Detect which cell encompasses the target text, then output its [X, Y] center coordinate. 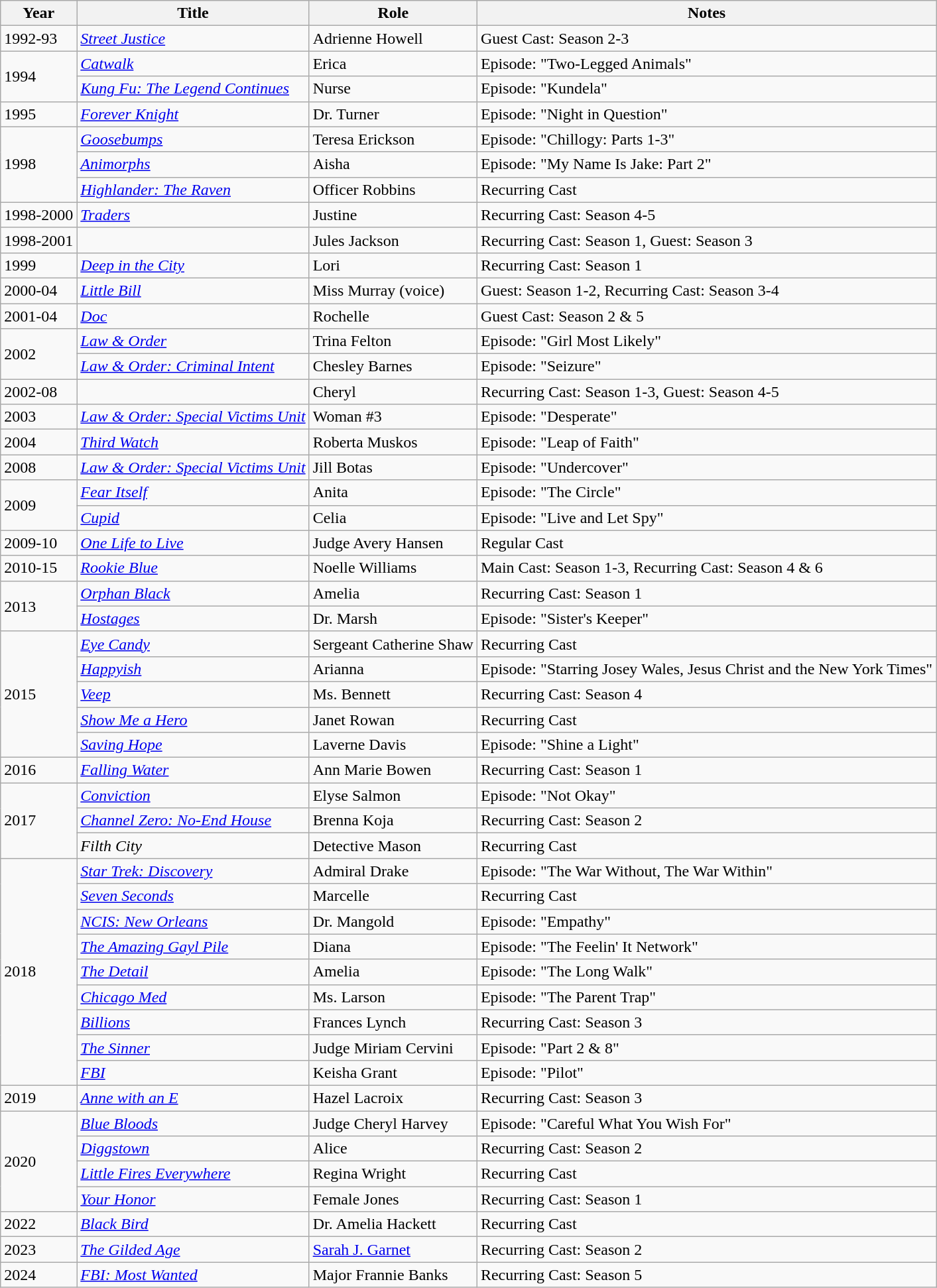
Highlander: The Raven [193, 190]
Star Trek: Discovery [193, 871]
Celia [393, 518]
Detective Mason [393, 846]
The Sinner [193, 1047]
Chesley Barnes [393, 367]
Traders [193, 215]
Aisha [393, 164]
Hostages [193, 618]
Recurring Cast: Season 4 [706, 694]
Falling Water [193, 770]
Ann Marie Bowen [393, 770]
Seven Seconds [193, 896]
Episode: "Two-Legged Animals" [706, 64]
2008 [38, 467]
2016 [38, 770]
2009 [38, 505]
Episode: "The Parent Trap" [706, 997]
Your Honor [193, 1199]
Notes [706, 13]
Goosebumps [193, 139]
FBI [193, 1073]
Janet Rowan [393, 719]
Episode: "Undercover" [706, 467]
Major Frannie Banks [393, 1275]
Arianna [393, 669]
Cheryl [393, 392]
2002-08 [38, 392]
Channel Zero: No-End House [193, 821]
Episode: "Starring Josey Wales, Jesus Christ and the New York Times" [706, 669]
Anne with an E [193, 1098]
Nurse [393, 89]
Ms. Bennett [393, 694]
Rochelle [393, 316]
Episode: "The Feelin' It Network" [706, 947]
Catwalk [193, 64]
Hazel Lacroix [393, 1098]
Recurring Cast: Season 1, Guest: Season 3 [706, 240]
1998-2001 [38, 240]
Trina Felton [393, 341]
Little Fires Everywhere [193, 1174]
Regina Wright [393, 1174]
Dr. Mangold [393, 921]
2004 [38, 442]
Brenna Koja [393, 821]
2002 [38, 354]
Dr. Amelia Hackett [393, 1224]
Role [393, 13]
2003 [38, 417]
Blue Bloods [193, 1124]
One Life to Live [193, 543]
Episode: "Careful What You Wish For" [706, 1124]
Admiral Drake [393, 871]
Happyish [193, 669]
The Detail [193, 972]
Miss Murray (voice) [393, 290]
Law & Order [193, 341]
2020 [38, 1161]
Kung Fu: The Legend Continues [193, 89]
2022 [38, 1224]
Diana [393, 947]
Episode: "Kundela" [706, 89]
Episode: "Not Okay" [706, 795]
Woman #3 [393, 417]
Guest Cast: Season 2 & 5 [706, 316]
Female Jones [393, 1199]
Frances Lynch [393, 1022]
Episode: "My Name Is Jake: Part 2" [706, 164]
Episode: "Leap of Faith" [706, 442]
Episode: "Night in Question" [706, 114]
Dr. Marsh [393, 618]
Episode: "Desperate" [706, 417]
1994 [38, 76]
Sergeant Catherine Shaw [393, 644]
2013 [38, 606]
Cupid [193, 518]
Show Me a Hero [193, 719]
Jules Jackson [393, 240]
Teresa Erickson [393, 139]
Episode: "Shine a Light" [706, 745]
Diggstown [193, 1149]
Marcelle [393, 896]
Laverne Davis [393, 745]
Episode: "Chillogy: Parts 1-3" [706, 139]
Adrienne Howell [393, 38]
2018 [38, 972]
Fear Itself [193, 493]
Deep in the City [193, 265]
Chicago Med [193, 997]
Title [193, 13]
Episode: "The Circle" [706, 493]
Episode: "Sister's Keeper" [706, 618]
Orphan Black [193, 593]
The Amazing Gayl Pile [193, 947]
Year [38, 13]
2001-04 [38, 316]
Regular Cast [706, 543]
Recurring Cast: Season 1-3, Guest: Season 4-5 [706, 392]
Recurring Cast: Season 4-5 [706, 215]
Roberta Muskos [393, 442]
Main Cast: Season 1-3, Recurring Cast: Season 4 & 6 [706, 568]
Episode: "Empathy" [706, 921]
2019 [38, 1098]
2017 [38, 821]
2009-10 [38, 543]
Anita [393, 493]
Episode: "The Long Walk" [706, 972]
The Gilded Age [193, 1250]
1999 [38, 265]
Episode: "Live and Let Spy" [706, 518]
Guest Cast: Season 2-3 [706, 38]
Episode: "Girl Most Likely" [706, 341]
Justine [393, 215]
1992-93 [38, 38]
Officer Robbins [393, 190]
Noelle Williams [393, 568]
Guest: Season 1-2, Recurring Cast: Season 3-4 [706, 290]
Third Watch [193, 442]
Elyse Salmon [393, 795]
Little Bill [193, 290]
Veep [193, 694]
Judge Avery Hansen [393, 543]
Street Justice [193, 38]
FBI: Most Wanted [193, 1275]
Law & Order: Criminal Intent [193, 367]
Ms. Larson [393, 997]
Keisha Grant [393, 1073]
2010-15 [38, 568]
Recurring Cast: Season 5 [706, 1275]
Conviction [193, 795]
Erica [393, 64]
Doc [193, 316]
NCIS: New Orleans [193, 921]
Eye Candy [193, 644]
1998-2000 [38, 215]
Episode: "Seizure" [706, 367]
2024 [38, 1275]
Jill Botas [393, 467]
Filth City [193, 846]
Black Bird [193, 1224]
Billions [193, 1022]
Judge Cheryl Harvey [393, 1124]
2000-04 [38, 290]
2023 [38, 1250]
Episode: "Pilot" [706, 1073]
Rookie Blue [193, 568]
Judge Miriam Cervini [393, 1047]
Animorphs [193, 164]
Forever Knight [193, 114]
Saving Hope [193, 745]
1995 [38, 114]
Dr. Turner [393, 114]
2015 [38, 694]
Episode: "The War Without, The War Within" [706, 871]
Episode: "Part 2 & 8" [706, 1047]
1998 [38, 164]
Alice [393, 1149]
Lori [393, 265]
Sarah J. Garnet [393, 1250]
